Capture the cell that displays the provided text and extract its (X, Y) central coordinate. 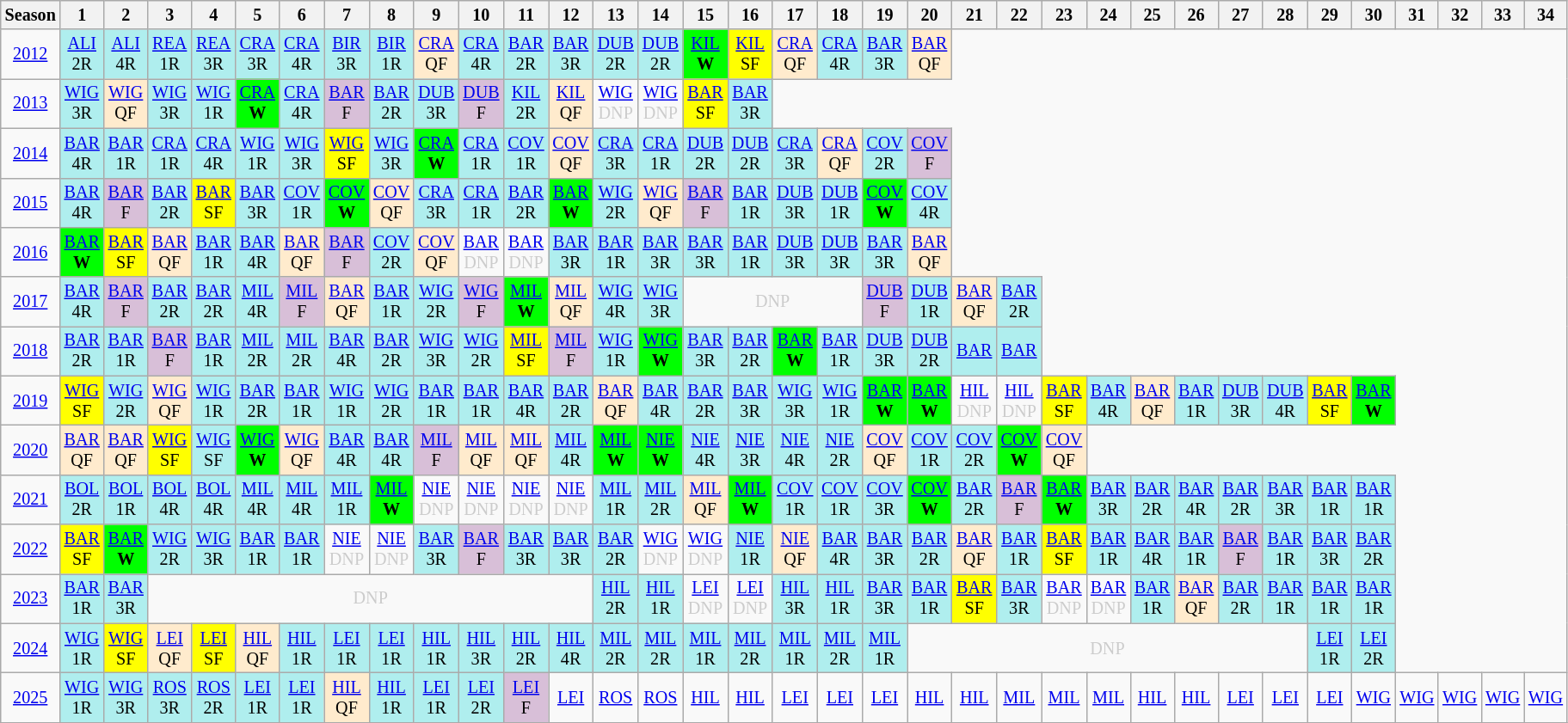
1 (83, 15)
KIL2R (526, 104)
NIEW (661, 450)
ALI2R (83, 54)
30 (1373, 15)
17 (795, 15)
26 (1196, 15)
MILSF (526, 352)
2024 (31, 648)
WIG4R (616, 302)
2012 (31, 54)
2021 (31, 499)
24 (1108, 15)
2023 (31, 599)
COV3R (884, 499)
NIE1R (750, 549)
KILSF (750, 54)
8 (391, 15)
WIGF (481, 302)
13 (616, 15)
7 (347, 15)
27 (1240, 15)
23 (1064, 15)
ROS2R (213, 698)
19 (884, 15)
KILW (705, 54)
33 (1503, 15)
2017 (31, 302)
KILQF (571, 104)
21 (975, 15)
2025 (31, 698)
BIR1R (391, 54)
34 (1546, 15)
ROS3R (170, 698)
3 (170, 15)
2018 (31, 352)
NIE2R (839, 450)
25 (1153, 15)
22 (1019, 15)
LEIF (526, 698)
NIE3R (750, 450)
DUB4R (1285, 401)
REA1R (170, 54)
LEISF (213, 648)
11 (526, 15)
2019 (31, 401)
BOL1R (126, 499)
16 (750, 15)
2014 (31, 153)
2020 (31, 450)
4 (213, 15)
14 (661, 15)
BOL2R (83, 499)
2013 (31, 104)
28 (1285, 15)
COVF (930, 153)
Season (31, 15)
2016 (31, 253)
5 (258, 15)
2 (126, 15)
REA3R (213, 54)
LEIQF (170, 648)
BIR3R (347, 54)
12 (571, 15)
2022 (31, 549)
10 (481, 15)
15 (705, 15)
NIEQF (795, 549)
20 (930, 15)
18 (839, 15)
29 (1330, 15)
9 (436, 15)
32 (1460, 15)
31 (1417, 15)
ALI4R (126, 54)
2015 (31, 203)
6 (302, 15)
HIL4R (571, 648)
COV4R (930, 203)
